Find where the given text appears and provide that cell's center as (x, y) coordinate. 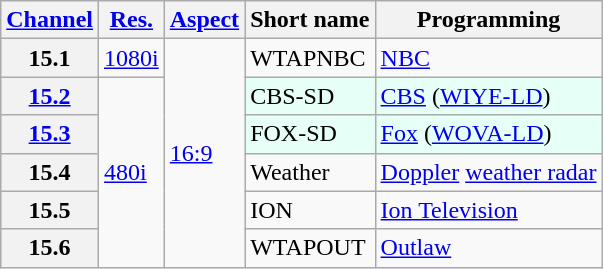
15.3 (50, 134)
Programming (488, 20)
15.5 (50, 210)
15.4 (50, 172)
Ion Television (488, 210)
Res. (132, 20)
Weather (310, 172)
WTAPOUT (310, 248)
CBS (WIYE-LD) (488, 96)
16:9 (204, 153)
Outlaw (488, 248)
480i (132, 172)
CBS-SD (310, 96)
Aspect (204, 20)
ION (310, 210)
15.6 (50, 248)
15.2 (50, 96)
Doppler weather radar (488, 172)
1080i (132, 58)
15.1 (50, 58)
WTAPNBC (310, 58)
Short name (310, 20)
NBC (488, 58)
FOX-SD (310, 134)
Channel (50, 20)
Fox (WOVA-LD) (488, 134)
